Search for the cell housing the specified text and yield its [X, Y] center coordinate. 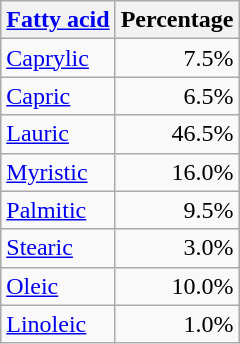
16.0% [177, 172]
Caprylic [58, 58]
10.0% [177, 286]
6.5% [177, 96]
9.5% [177, 210]
Linoleic [58, 324]
1.0% [177, 324]
Stearic [58, 248]
Capric [58, 96]
7.5% [177, 58]
46.5% [177, 134]
3.0% [177, 248]
Percentage [177, 20]
Lauric [58, 134]
Oleic [58, 286]
Palmitic [58, 210]
Fatty acid [58, 20]
Myristic [58, 172]
